Locate the cell with the specified text and output its (x, y) center coordinate. 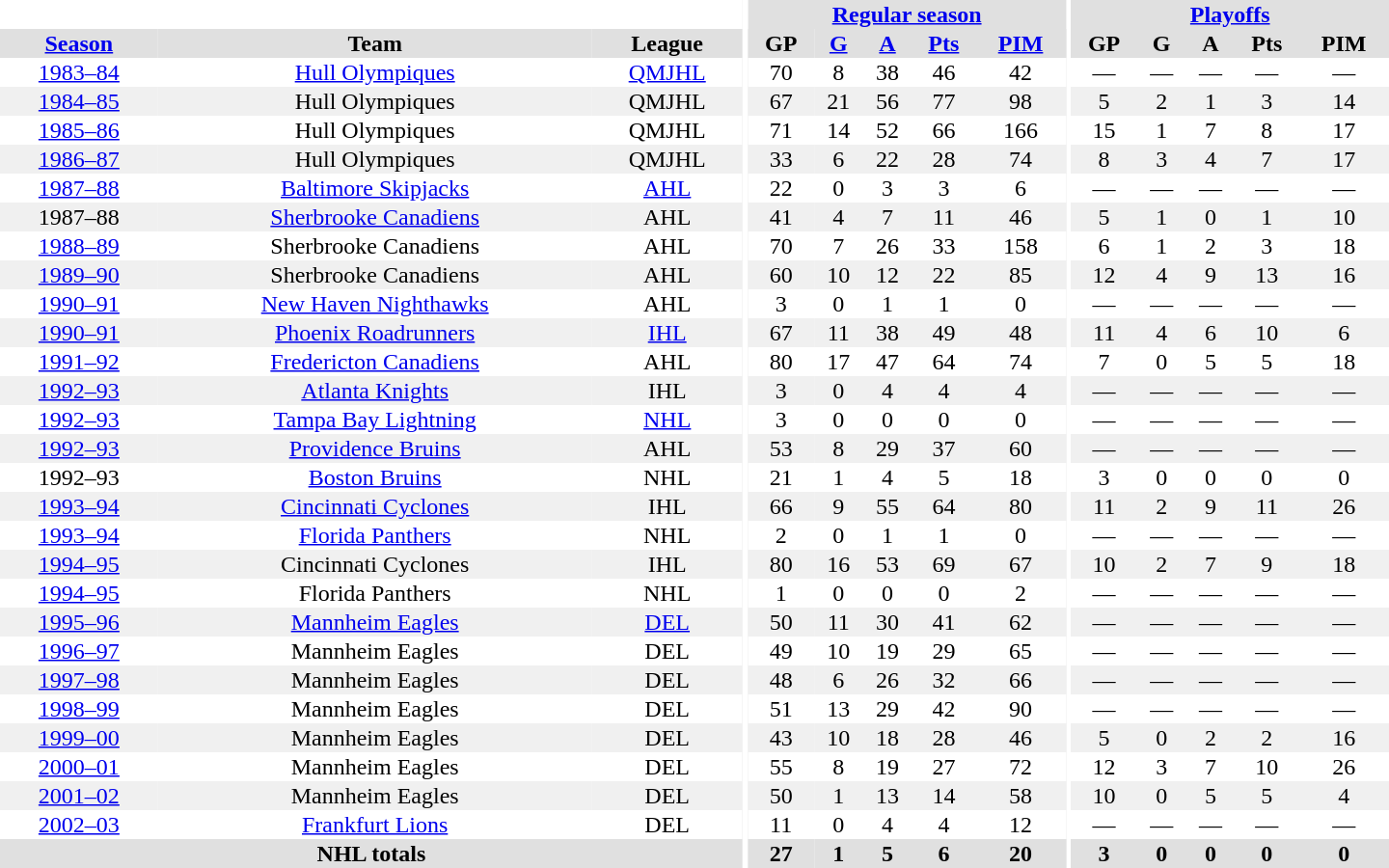
1985–86 (79, 130)
Phoenix Roadrunners (375, 333)
Providence Bruins (375, 448)
1997–98 (79, 680)
Frankfurt Lions (375, 825)
1988–89 (79, 246)
Playoffs (1230, 14)
43 (780, 738)
Tampa Bay Lightning (375, 420)
Boston Bruins (375, 477)
166 (1021, 130)
1991–92 (79, 362)
2000–01 (79, 767)
69 (943, 564)
2002–03 (79, 825)
Season (79, 43)
47 (887, 362)
1986–87 (79, 159)
1998–99 (79, 709)
56 (887, 101)
1989–90 (79, 275)
15 (1103, 130)
85 (1021, 275)
30 (887, 622)
52 (887, 130)
1983–84 (79, 72)
Regular season (907, 14)
Atlanta Knights (375, 391)
58 (1021, 796)
62 (1021, 622)
90 (1021, 709)
Fredericton Canadiens (375, 362)
2001–02 (79, 796)
71 (780, 130)
New Haven Nighthawks (375, 304)
1999–00 (79, 738)
League (667, 43)
51 (780, 709)
1984–85 (79, 101)
72 (1021, 767)
1996–97 (79, 651)
NHL totals (371, 854)
Baltimore Skipjacks (375, 188)
37 (943, 448)
20 (1021, 854)
65 (1021, 651)
98 (1021, 101)
77 (943, 101)
1995–96 (79, 622)
158 (1021, 246)
Team (375, 43)
32 (943, 680)
